From the cell containing the given text, extract its center point as (x, y) coordinate. 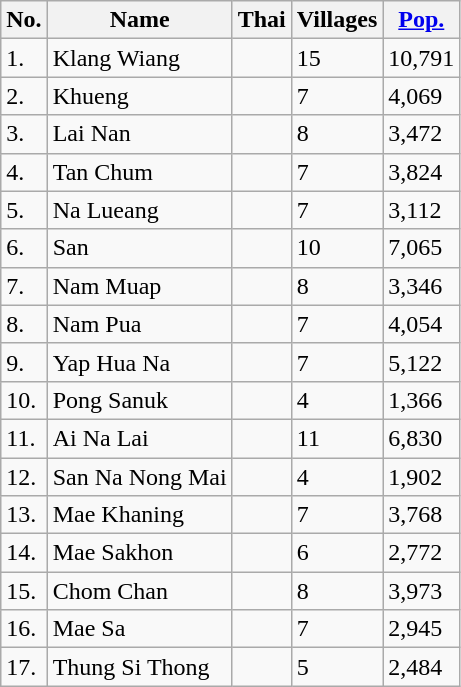
Name (140, 20)
3,112 (422, 210)
2,484 (422, 667)
4. (24, 172)
2,945 (422, 629)
12. (24, 477)
San Na Nong Mai (140, 477)
Villages (337, 20)
3,472 (422, 134)
3,973 (422, 591)
15. (24, 591)
16. (24, 629)
Klang Wiang (140, 58)
4,054 (422, 324)
Pop. (422, 20)
Nam Pua (140, 324)
13. (24, 515)
Pong Sanuk (140, 400)
5 (337, 667)
Ai Na Lai (140, 438)
Nam Muap (140, 286)
8. (24, 324)
4,069 (422, 96)
3,346 (422, 286)
3,768 (422, 515)
Thung Si Thong (140, 667)
6. (24, 248)
7,065 (422, 248)
7. (24, 286)
Lai Nan (140, 134)
2,772 (422, 553)
5. (24, 210)
10. (24, 400)
6,830 (422, 438)
Yap Hua Na (140, 362)
Mae Sakhon (140, 553)
3,824 (422, 172)
1,902 (422, 477)
1. (24, 58)
10 (337, 248)
14. (24, 553)
10,791 (422, 58)
Mae Sa (140, 629)
Thai (262, 20)
Mae Khaning (140, 515)
1,366 (422, 400)
9. (24, 362)
5,122 (422, 362)
Tan Chum (140, 172)
11. (24, 438)
No. (24, 20)
2. (24, 96)
Na Lueang (140, 210)
6 (337, 553)
11 (337, 438)
San (140, 248)
15 (337, 58)
17. (24, 667)
3. (24, 134)
Khueng (140, 96)
Chom Chan (140, 591)
